Locate the cell with the specified text and output its [X, Y] center coordinate. 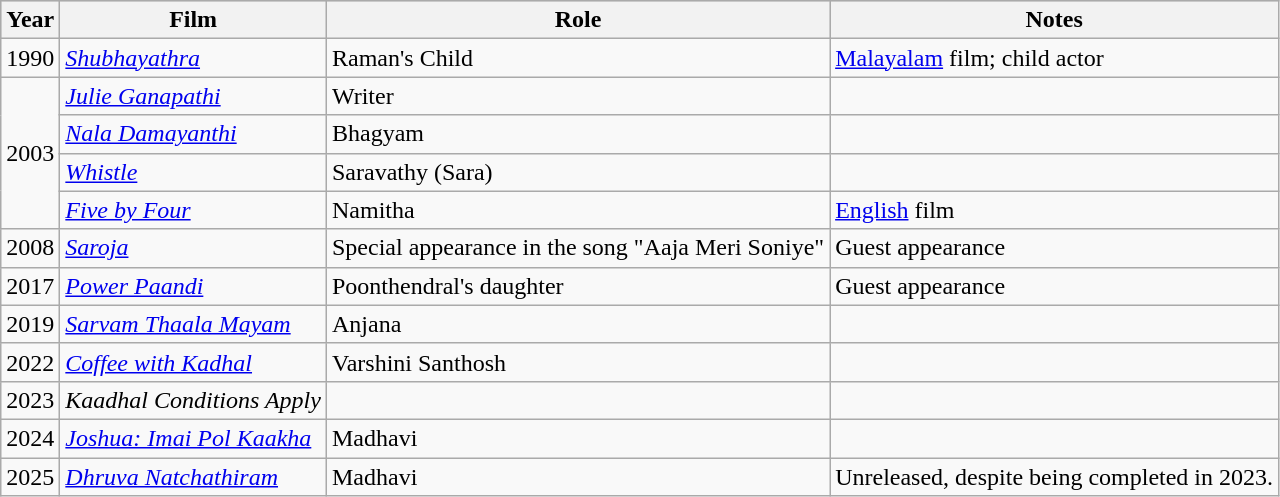
Year [30, 20]
2008 [30, 248]
Coffee with Kadhal [194, 362]
Shubhayathra [194, 58]
Nala Damayanthi [194, 134]
2019 [30, 324]
Varshini Santhosh [578, 362]
Notes [1054, 20]
Joshua: Imai Pol Kaakha [194, 438]
Julie Ganapathi [194, 96]
Power Paandi [194, 286]
Unreleased, despite being completed in 2023. [1054, 477]
Writer [578, 96]
Namitha [578, 210]
Malayalam film; child actor [1054, 58]
Poonthendral's daughter [578, 286]
Kaadhal Conditions Apply [194, 400]
Raman's Child [578, 58]
2023 [30, 400]
2003 [30, 153]
Whistle [194, 172]
Saravathy (Sara) [578, 172]
Special appearance in the song "Aaja Meri Soniye" [578, 248]
1990 [30, 58]
Sarvam Thaala Mayam [194, 324]
Bhagyam [578, 134]
Dhruva Natchathiram [194, 477]
Saroja [194, 248]
Five by Four [194, 210]
2025 [30, 477]
2024 [30, 438]
English film [1054, 210]
Anjana [578, 324]
Film [194, 20]
Role [578, 20]
2017 [30, 286]
2022 [30, 362]
